Provide the [x, y] coordinate of the cell's center where the given text is located.  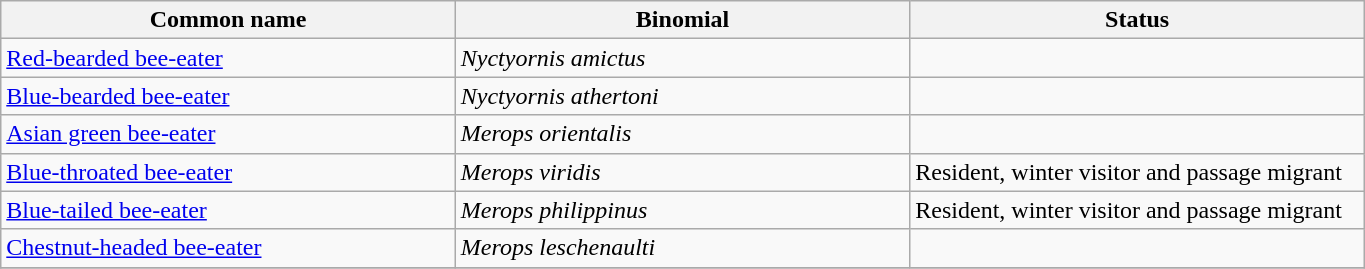
Merops viridis [682, 172]
Red-bearded bee-eater [228, 58]
Merops orientalis [682, 134]
Binomial [682, 20]
Asian green bee-eater [228, 134]
Merops philippinus [682, 210]
Nyctyornis athertoni [682, 96]
Nyctyornis amictus [682, 58]
Blue-bearded bee-eater [228, 96]
Blue-throated bee-eater [228, 172]
Common name [228, 20]
Chestnut-headed bee-eater [228, 248]
Blue-tailed bee-eater [228, 210]
Merops leschenaulti [682, 248]
Status [1138, 20]
